Return the (X, Y) coordinate for the center point of the cell that contains the specified text.  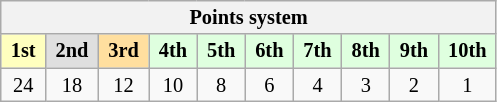
10th (467, 51)
9th (414, 51)
2 (414, 85)
6 (269, 85)
1 (467, 85)
3 (366, 85)
8th (366, 51)
Points system (249, 17)
7th (317, 51)
12 (123, 85)
4 (317, 85)
18 (72, 85)
24 (24, 85)
2nd (72, 51)
4th (173, 51)
3rd (123, 51)
1st (24, 51)
8 (221, 85)
5th (221, 51)
10 (173, 85)
6th (269, 51)
